Capture the cell that displays the provided text and extract its (X, Y) central coordinate. 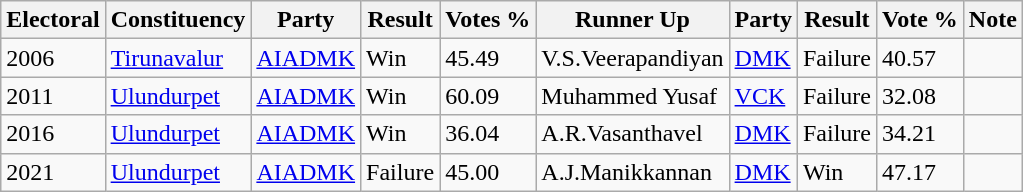
45.00 (488, 172)
V.S.Veerapandiyan (632, 58)
40.57 (920, 58)
Note (992, 20)
60.09 (488, 96)
Vote % (920, 20)
Votes % (488, 20)
2011 (53, 96)
47.17 (920, 172)
VCK (763, 96)
2021 (53, 172)
Tirunavalur (178, 58)
32.08 (920, 96)
Electoral (53, 20)
34.21 (920, 134)
45.49 (488, 58)
A.J.Manikkannan (632, 172)
A.R.Vasanthavel (632, 134)
Muhammed Yusaf (632, 96)
Runner Up (632, 20)
36.04 (488, 134)
2016 (53, 134)
Constituency (178, 20)
2006 (53, 58)
